Identify which cell holds the provided text, then report its [X, Y] central coordinate. 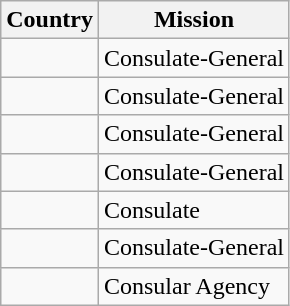
Country [50, 20]
Consular Agency [194, 286]
Consulate [194, 210]
Mission [194, 20]
